Pinpoint the cell where the given text exists, returning its [x, y] midpoint coordinate. 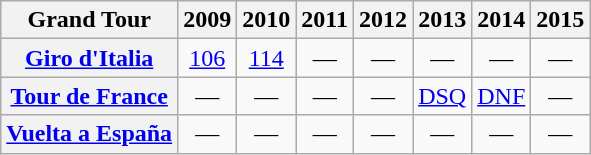
2014 [502, 20]
106 [208, 58]
Grand Tour [90, 20]
2013 [442, 20]
2011 [325, 20]
2010 [266, 20]
Tour de France [90, 96]
Vuelta a España [90, 134]
Giro d'Italia [90, 58]
2009 [208, 20]
DSQ [442, 96]
2012 [384, 20]
DNF [502, 96]
2015 [560, 20]
114 [266, 58]
